Return the (X, Y) coordinate for the center point of the cell that contains the specified text.  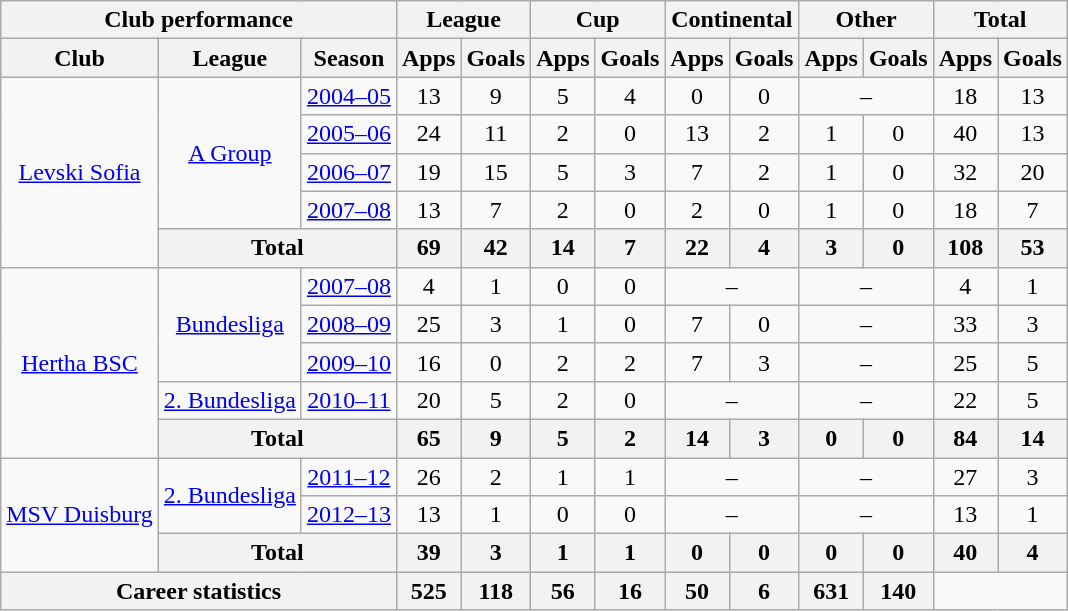
Bundesliga (230, 324)
140 (898, 591)
2008–09 (348, 324)
26 (428, 477)
69 (428, 248)
118 (496, 591)
42 (496, 248)
Season (348, 58)
525 (428, 591)
Hertha BSC (80, 362)
2005–06 (348, 134)
56 (563, 591)
Club performance (199, 20)
Cup (598, 20)
24 (428, 134)
53 (1033, 248)
39 (428, 553)
2004–05 (348, 96)
A Group (230, 153)
6 (764, 591)
Club (80, 58)
Levski Sofia (80, 172)
2009–10 (348, 362)
631 (831, 591)
11 (496, 134)
2011–12 (348, 477)
2006–07 (348, 172)
108 (965, 248)
50 (697, 591)
Other (866, 20)
2012–13 (348, 515)
32 (965, 172)
65 (428, 438)
33 (965, 324)
2010–11 (348, 400)
19 (428, 172)
Continental (732, 20)
Career statistics (199, 591)
84 (965, 438)
27 (965, 477)
MSV Duisburg (80, 515)
15 (496, 172)
